Capture the cell that displays the provided text and extract its (X, Y) central coordinate. 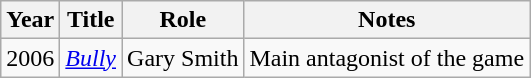
Role (183, 20)
Notes (387, 20)
Bully (91, 58)
2006 (30, 58)
Main antagonist of the game (387, 58)
Year (30, 20)
Title (91, 20)
Gary Smith (183, 58)
